Detect which cell encompasses the target text, then output its [X, Y] center coordinate. 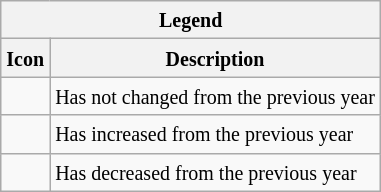
Description [216, 58]
Icon [26, 58]
Legend [191, 20]
Has increased from the previous year [216, 134]
Has decreased from the previous year [216, 172]
Has not changed from the previous year [216, 96]
